Output the [X, Y] coordinate of the center of the cell containing the given text.  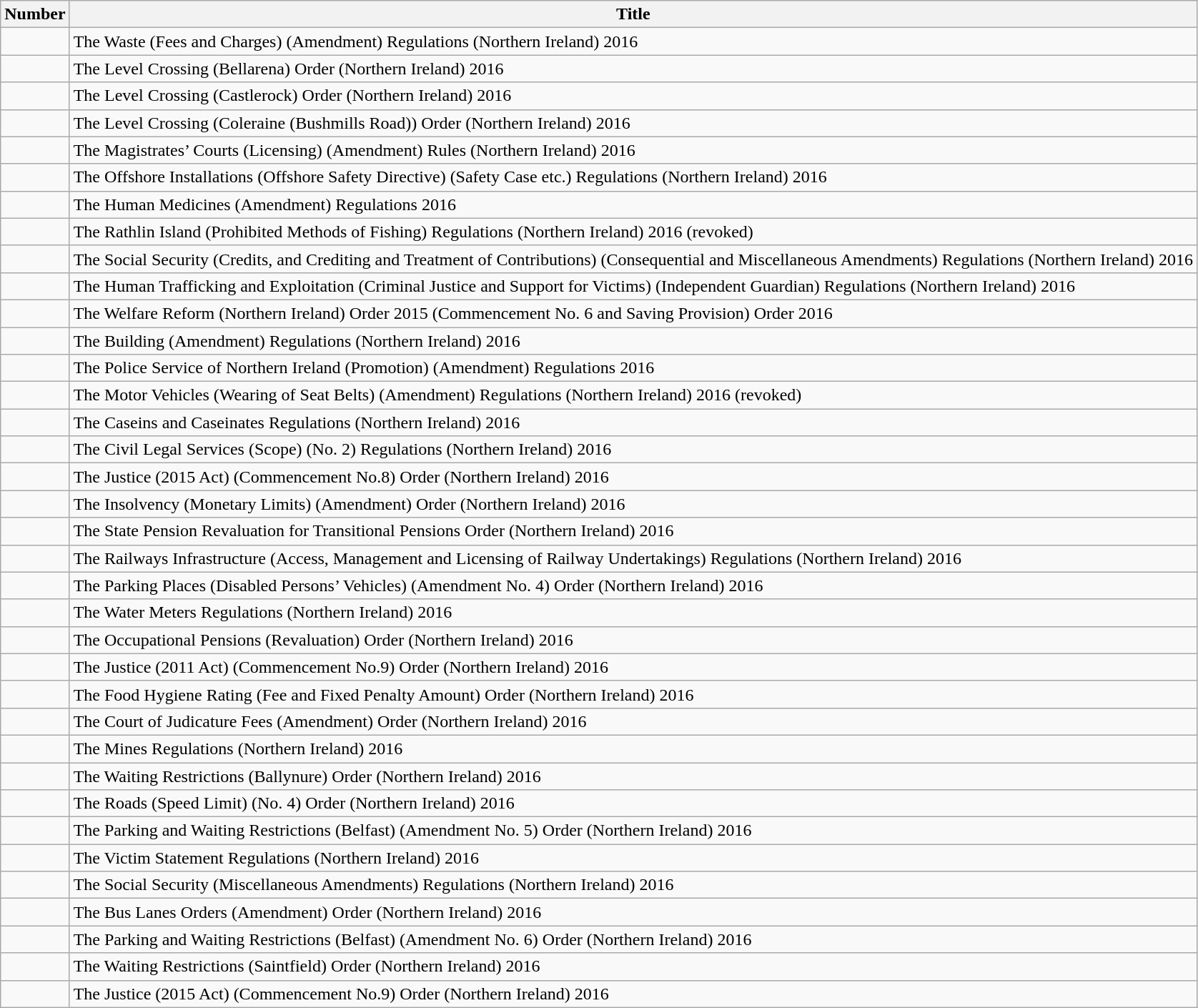
The Parking Places (Disabled Persons’ Vehicles) (Amendment No. 4) Order (Northern Ireland) 2016 [633, 585]
The Civil Legal Services (Scope) (No. 2) Regulations (Northern Ireland) 2016 [633, 450]
The Waiting Restrictions (Saintfield) Order (Northern Ireland) 2016 [633, 967]
The Human Medicines (Amendment) Regulations 2016 [633, 204]
The Mines Regulations (Northern Ireland) 2016 [633, 748]
The State Pension Revaluation for Transitional Pensions Order (Northern Ireland) 2016 [633, 531]
The Roads (Speed Limit) (No. 4) Order (Northern Ireland) 2016 [633, 804]
The Motor Vehicles (Wearing of Seat Belts) (Amendment) Regulations (Northern Ireland) 2016 (revoked) [633, 395]
The Parking and Waiting Restrictions (Belfast) (Amendment No. 5) Order (Northern Ireland) 2016 [633, 831]
The Caseins and Caseinates Regulations (Northern Ireland) 2016 [633, 423]
The Building (Amendment) Regulations (Northern Ireland) 2016 [633, 341]
The Welfare Reform (Northern Ireland) Order 2015 (Commencement No. 6 and Saving Provision) Order 2016 [633, 313]
The Food Hygiene Rating (Fee and Fixed Penalty Amount) Order (Northern Ireland) 2016 [633, 694]
The Justice (2015 Act) (Commencement No.8) Order (Northern Ireland) 2016 [633, 477]
The Waiting Restrictions (Ballynure) Order (Northern Ireland) 2016 [633, 776]
The Human Trafficking and Exploitation (Criminal Justice and Support for Victims) (Independent Guardian) Regulations (Northern Ireland) 2016 [633, 286]
The Level Crossing (Coleraine (Bushmills Road)) Order (Northern Ireland) 2016 [633, 123]
The Social Security (Miscellaneous Amendments) Regulations (Northern Ireland) 2016 [633, 885]
The Bus Lanes Orders (Amendment) Order (Northern Ireland) 2016 [633, 912]
The Magistrates’ Courts (Licensing) (Amendment) Rules (Northern Ireland) 2016 [633, 150]
The Water Meters Regulations (Northern Ireland) 2016 [633, 613]
The Waste (Fees and Charges) (Amendment) Regulations (Northern Ireland) 2016 [633, 41]
The Victim Statement Regulations (Northern Ireland) 2016 [633, 858]
The Railways Infrastructure (Access, Management and Licensing of Railway Undertakings) Regulations (Northern Ireland) 2016 [633, 558]
The Occupational Pensions (Revaluation) Order (Northern Ireland) 2016 [633, 640]
The Offshore Installations (Offshore Safety Directive) (Safety Case etc.) Regulations (Northern Ireland) 2016 [633, 177]
The Insolvency (Monetary Limits) (Amendment) Order (Northern Ireland) 2016 [633, 504]
Title [633, 14]
The Police Service of Northern Ireland (Promotion) (Amendment) Regulations 2016 [633, 368]
The Rathlin Island (Prohibited Methods of Fishing) Regulations (Northern Ireland) 2016 (revoked) [633, 232]
The Justice (2011 Act) (Commencement No.9) Order (Northern Ireland) 2016 [633, 667]
The Court of Judicature Fees (Amendment) Order (Northern Ireland) 2016 [633, 721]
The Level Crossing (Castlerock) Order (Northern Ireland) 2016 [633, 96]
The Parking and Waiting Restrictions (Belfast) (Amendment No. 6) Order (Northern Ireland) 2016 [633, 939]
Number [35, 14]
The Justice (2015 Act) (Commencement No.9) Order (Northern Ireland) 2016 [633, 994]
The Level Crossing (Bellarena) Order (Northern Ireland) 2016 [633, 69]
